From the cell containing the given text, extract its center point as [X, Y] coordinate. 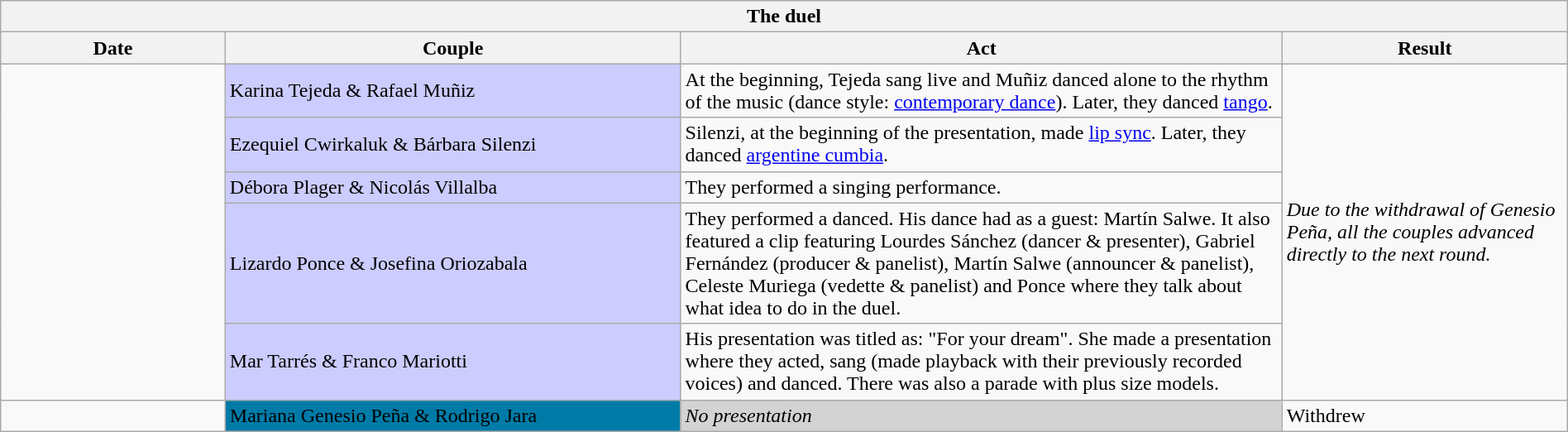
Act [981, 48]
Débora Plager & Nicolás Villalba [453, 187]
Mariana Genesio Peña & Rodrigo Jara [453, 415]
No presentation [981, 415]
Lizardo Ponce & Josefina Oriozabala [453, 263]
Result [1424, 48]
Ezequiel Cwirkaluk & Bárbara Silenzi [453, 144]
Karina Tejeda & Rafael Muñiz [453, 91]
Date [113, 48]
Mar Tarrés & Franco Mariotti [453, 362]
Silenzi, at the beginning of the presentation, made lip sync. Later, they danced argentine cumbia. [981, 144]
The duel [784, 17]
At the beginning, Tejeda sang live and Muñiz danced alone to the rhythm of the music (dance style: contemporary dance). Later, they danced tango. [981, 91]
Couple [453, 48]
Due to the withdrawal of Genesio Peña, all the couples advanced directly to the next round. [1424, 232]
Withdrew [1424, 415]
They performed a singing performance. [981, 187]
